Pinpoint the cell where the given text exists, returning its (x, y) midpoint coordinate. 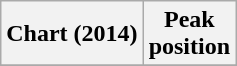
Peakposition (189, 34)
Chart (2014) (72, 34)
